For the text-containing cell, return its midpoint in [X, Y] coordinate format. 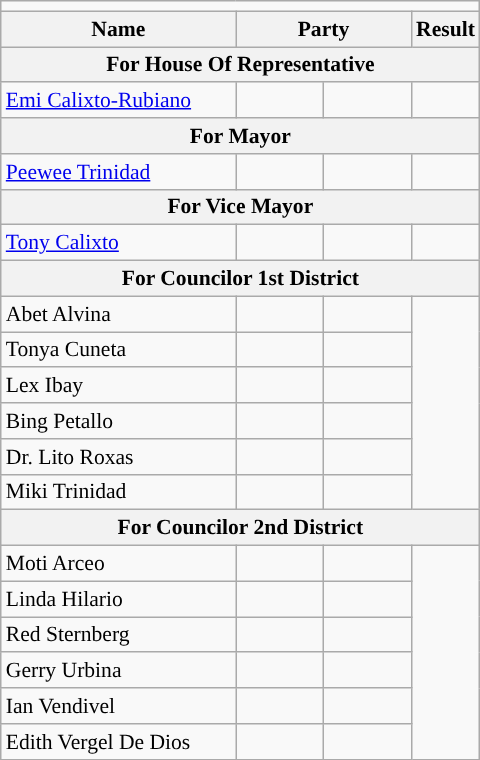
Gerry Urbina [118, 671]
For Councilor 2nd District [240, 528]
Ian Vendivel [118, 706]
Party [324, 29]
Edith Vergel De Dios [118, 742]
Red Sternberg [118, 635]
Lex Ibay [118, 386]
Tony Calixto [118, 243]
Peewee Trinidad [118, 172]
For Councilor 1st District [240, 279]
Abet Alvina [118, 314]
For Mayor [240, 136]
Emi Calixto-Rubiano [118, 101]
For Vice Mayor [240, 207]
Tonya Cuneta [118, 350]
Miki Trinidad [118, 492]
Linda Hilario [118, 599]
Moti Arceo [118, 564]
Result [446, 29]
Dr. Lito Roxas [118, 457]
Bing Petallo [118, 421]
Name [118, 29]
For House Of Representative [240, 65]
